Extract the [X, Y] coordinate from the center of the cell holding the provided text.  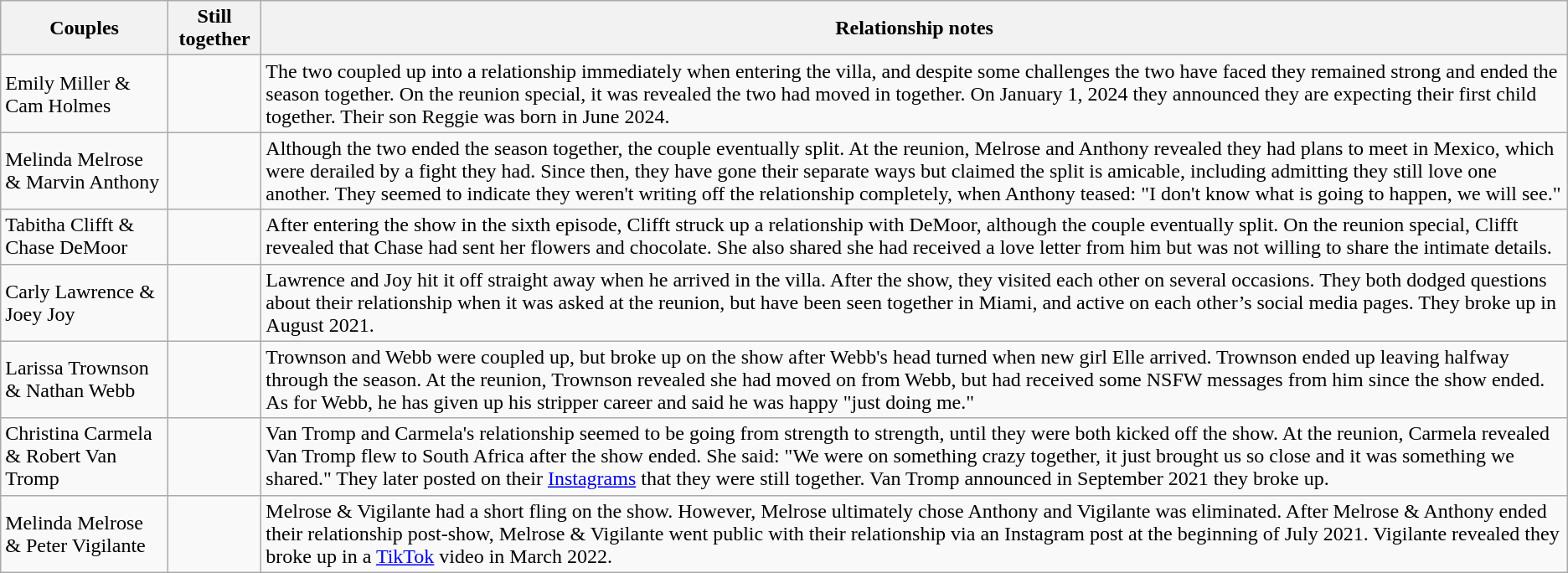
Couples [85, 28]
Carly Lawrence & Joey Joy [85, 302]
Emily Miller & Cam Holmes [85, 94]
Relationship notes [915, 28]
Tabitha Clifft & Chase DeMoor [85, 236]
Still together [214, 28]
Melinda Melrose & Marvin Anthony [85, 171]
Christina Carmela & Robert Van Tromp [85, 457]
Melinda Melrose & Peter Vigilante [85, 534]
Larissa Trownson & Nathan Webb [85, 379]
